Find where the given text appears and provide that cell's center as [X, Y] coordinate. 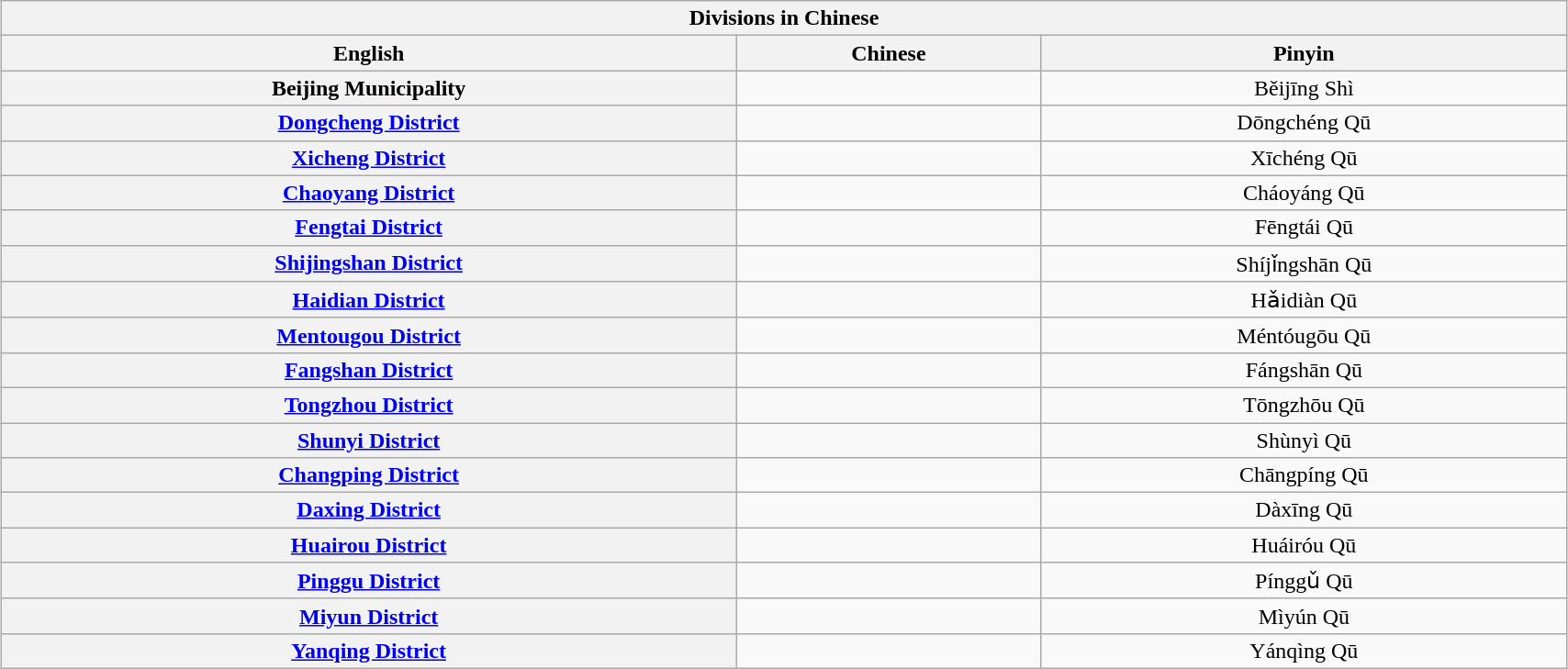
Divisions in Chinese [784, 18]
Miyun District [369, 616]
Xīchéng Qū [1304, 158]
Fángshān Qū [1304, 370]
Shíjǐngshān Qū [1304, 263]
Changping District [369, 475]
Shùnyì Qū [1304, 440]
Chinese [889, 53]
Pinyin [1304, 53]
Dongcheng District [369, 123]
Pinggu District [369, 581]
Yanqing District [369, 651]
English [369, 53]
Shijingshan District [369, 263]
Chaoyang District [369, 193]
Haidian District [369, 300]
Shunyi District [369, 440]
Beijing Municipality [369, 88]
Méntóugōu Qū [1304, 335]
Fēngtái Qū [1304, 228]
Dàxīng Qū [1304, 510]
Pínggǔ Qū [1304, 581]
Cháoyáng Qū [1304, 193]
Hǎidiàn Qū [1304, 300]
Mìyún Qū [1304, 616]
Chāngpíng Qū [1304, 475]
Yánqìng Qū [1304, 651]
Mentougou District [369, 335]
Huairou District [369, 545]
Dōngchéng Qū [1304, 123]
Xicheng District [369, 158]
Daxing District [369, 510]
Tongzhou District [369, 405]
Běijīng Shì [1304, 88]
Fengtai District [369, 228]
Tōngzhōu Qū [1304, 405]
Fangshan District [369, 370]
Huáiróu Qū [1304, 545]
